Scan for the cell matching the given text and deliver its (X, Y) coordinate at center. 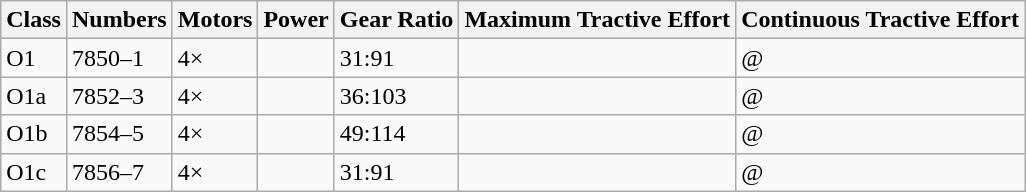
O1c (34, 172)
36:103 (396, 96)
Numbers (119, 20)
O1 (34, 58)
O1b (34, 134)
7850–1 (119, 58)
Power (296, 20)
7856–7 (119, 172)
O1a (34, 96)
7854–5 (119, 134)
7852–3 (119, 96)
49:114 (396, 134)
Maximum Tractive Effort (598, 20)
Motors (215, 20)
Class (34, 20)
Continuous Tractive Effort (880, 20)
Gear Ratio (396, 20)
